Output the (x, y) coordinate of the center of the cell containing the given text.  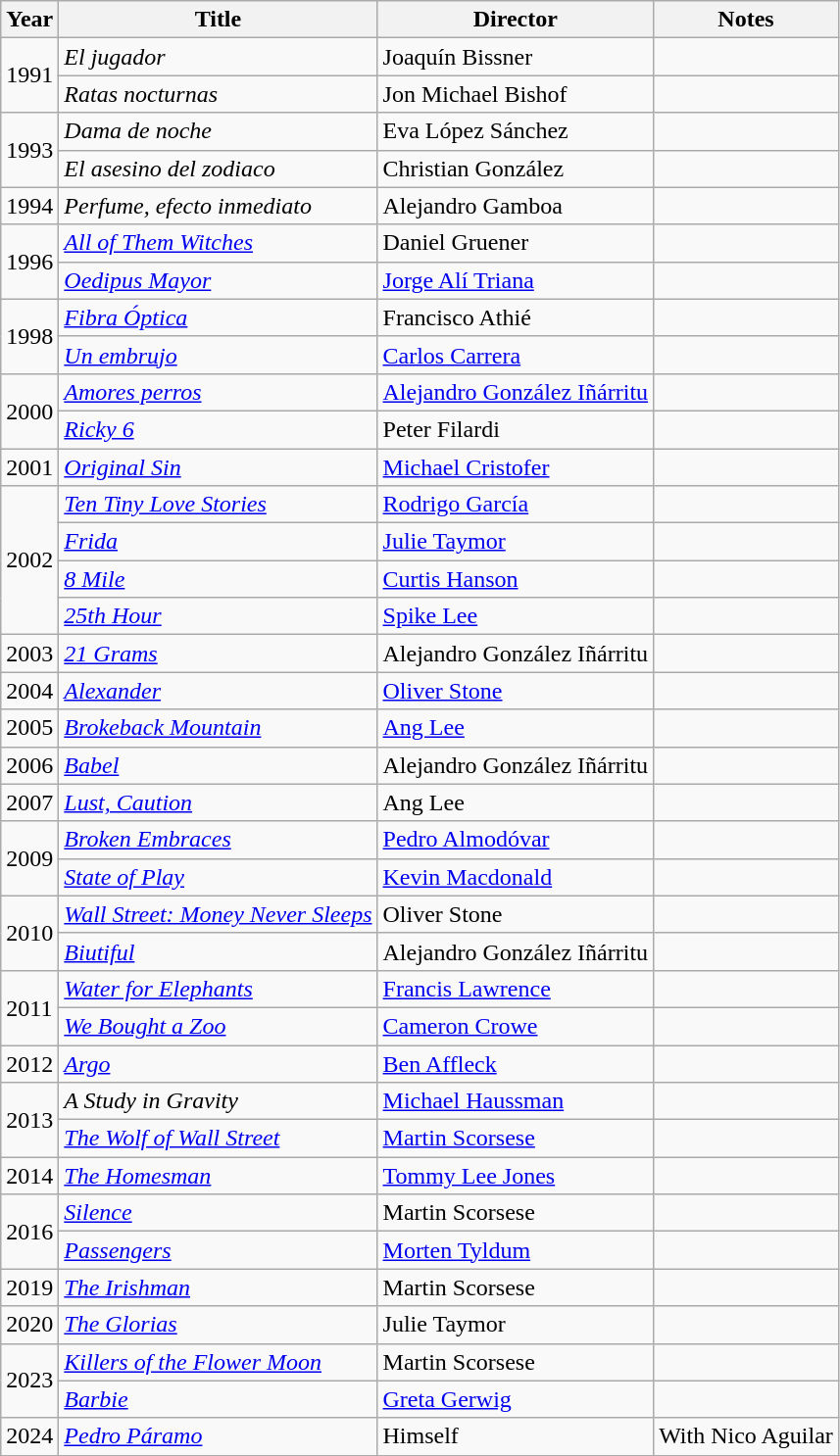
Brokeback Mountain (218, 728)
2005 (29, 728)
2016 (29, 1232)
Barbie (218, 1399)
1996 (29, 262)
Francisco Athié (516, 317)
Pedro Páramo (218, 1436)
Jon Michael Bishof (516, 94)
A Study in Gravity (218, 1101)
Himself (516, 1436)
Director (516, 20)
Perfume, efecto inmediato (218, 206)
El jugador (218, 57)
1991 (29, 75)
Alexander (218, 691)
Christian González (516, 169)
The Wolf of Wall Street (218, 1139)
With Nico Aguilar (747, 1436)
Dama de noche (218, 131)
Title (218, 20)
Fibra Óptica (218, 317)
Passengers (218, 1250)
2012 (29, 1063)
2014 (29, 1176)
Greta Gerwig (516, 1399)
Daniel Gruener (516, 243)
2006 (29, 765)
Michael Haussman (516, 1101)
2004 (29, 691)
Amores perros (218, 392)
21 Grams (218, 654)
2010 (29, 933)
Un embrujo (218, 355)
Curtis Hanson (516, 579)
Lust, Caution (218, 802)
Carlos Carrera (516, 355)
State of Play (218, 877)
8 Mile (218, 579)
2002 (29, 560)
2011 (29, 1007)
Alejandro Gamboa (516, 206)
Eva López Sánchez (516, 131)
All of Them Witches (218, 243)
1998 (29, 336)
Francis Lawrence (516, 989)
Jorge Alí Triana (516, 280)
Joaquín Bissner (516, 57)
Argo (218, 1063)
Michael Cristofer (516, 467)
Peter Filardi (516, 429)
The Homesman (218, 1176)
Biutiful (218, 951)
Cameron Crowe (516, 1026)
Babel (218, 765)
2009 (29, 858)
Year (29, 20)
1994 (29, 206)
Ben Affleck (516, 1063)
El asesino del zodiaco (218, 169)
Spike Lee (516, 616)
25th Hour (218, 616)
2013 (29, 1120)
2007 (29, 802)
Ricky 6 (218, 429)
Killers of the Flower Moon (218, 1362)
2023 (29, 1381)
2020 (29, 1325)
Rodrigo García (516, 505)
1993 (29, 150)
Notes (747, 20)
We Bought a Zoo (218, 1026)
Wall Street: Money Never Sleeps (218, 914)
The Glorias (218, 1325)
2000 (29, 411)
Broken Embraces (218, 840)
Kevin Macdonald (516, 877)
Morten Tyldum (516, 1250)
2019 (29, 1287)
Pedro Almodóvar (516, 840)
Ten Tiny Love Stories (218, 505)
2003 (29, 654)
Water for Elephants (218, 989)
2024 (29, 1436)
Original Sin (218, 467)
Silence (218, 1213)
The Irishman (218, 1287)
2001 (29, 467)
Ratas nocturnas (218, 94)
Tommy Lee Jones (516, 1176)
Frida (218, 542)
Oedipus Mayor (218, 280)
